Capture the cell that displays the provided text and extract its (X, Y) central coordinate. 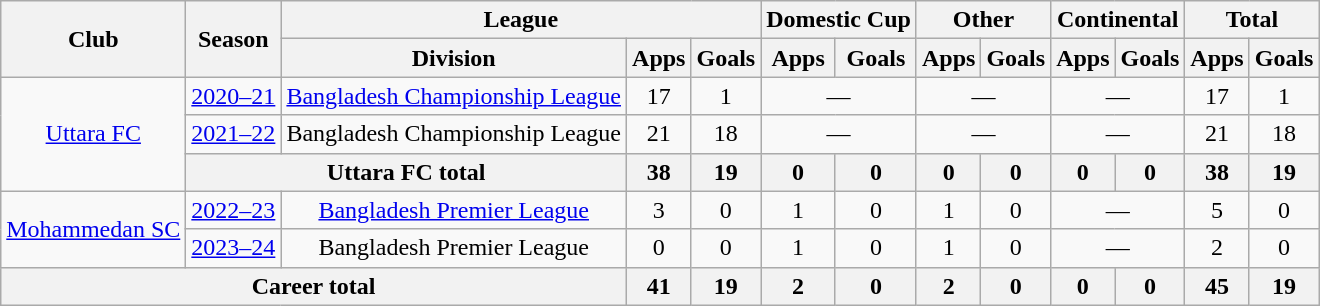
Uttara FC (94, 134)
Uttara FC total (406, 172)
Club (94, 39)
Career total (314, 286)
League (521, 20)
3 (659, 210)
41 (659, 286)
Total (1252, 20)
2022–23 (234, 210)
2021–22 (234, 134)
Other (983, 20)
Season (234, 39)
Continental (1118, 20)
5 (1217, 210)
Mohammedan SC (94, 229)
Division (454, 58)
Domestic Cup (839, 20)
2020–21 (234, 96)
45 (1217, 286)
2023–24 (234, 248)
